Search for the cell housing the specified text and yield its (X, Y) center coordinate. 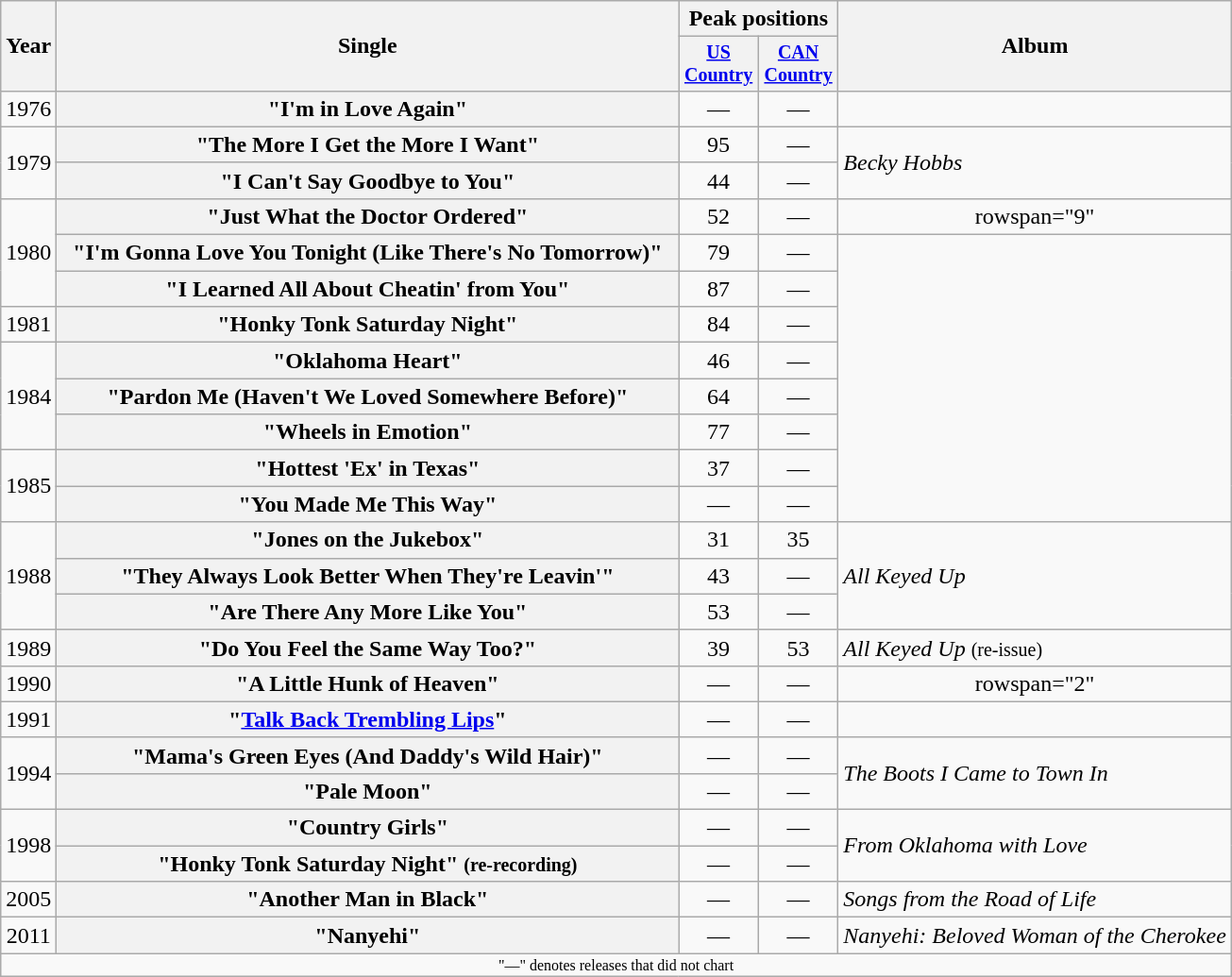
1988 (28, 576)
44 (718, 180)
"—" denotes releases that did not chart (616, 965)
"The More I Get the More I Want" (368, 144)
43 (718, 576)
CAN Country (798, 64)
rowspan="9" (1035, 216)
"Pardon Me (Haven't We Loved Somewhere Before)" (368, 396)
84 (718, 325)
1991 (28, 719)
37 (718, 468)
Album (1035, 46)
"Nanyehi" (368, 935)
Songs from the Road of Life (1035, 900)
1980 (28, 252)
87 (718, 289)
"A Little Hunk of Heaven" (368, 683)
"Oklahoma Heart" (368, 361)
1998 (28, 846)
rowspan="2" (1035, 683)
1984 (28, 396)
"Honky Tonk Saturday Night" (368, 325)
"Mama's Green Eyes (And Daddy's Wild Hair)" (368, 755)
64 (718, 396)
"I Can't Say Goodbye to You" (368, 180)
"I Learned All About Cheatin' from You" (368, 289)
"Are There Any More Like You" (368, 612)
"Wheels in Emotion" (368, 432)
"You Made Me This Way" (368, 504)
1994 (28, 773)
"They Always Look Better When They're Leavin'" (368, 576)
1976 (28, 109)
Nanyehi: Beloved Woman of the Cherokee (1035, 935)
"Just What the Doctor Ordered" (368, 216)
Year (28, 46)
The Boots I Came to Town In (1035, 773)
Single (368, 46)
"Country Girls" (368, 828)
1989 (28, 648)
79 (718, 253)
From Oklahoma with Love (1035, 846)
95 (718, 144)
35 (798, 540)
2011 (28, 935)
All Keyed Up (re-issue) (1035, 648)
"Pale Moon" (368, 791)
"I'm Gonna Love You Tonight (Like There's No Tomorrow)" (368, 253)
1985 (28, 486)
77 (718, 432)
31 (718, 540)
46 (718, 361)
"Jones on the Jukebox" (368, 540)
Becky Hobbs (1035, 162)
"Honky Tonk Saturday Night" (re-recording) (368, 864)
"Another Man in Black" (368, 900)
"Hottest 'Ex' in Texas" (368, 468)
"Talk Back Trembling Lips" (368, 719)
1981 (28, 325)
Peak positions (759, 19)
"I'm in Love Again" (368, 109)
US Country (718, 64)
39 (718, 648)
"Do You Feel the Same Way Too?" (368, 648)
1979 (28, 162)
52 (718, 216)
2005 (28, 900)
All Keyed Up (1035, 576)
1990 (28, 683)
